Detect which cell encompasses the target text, then output its [X, Y] center coordinate. 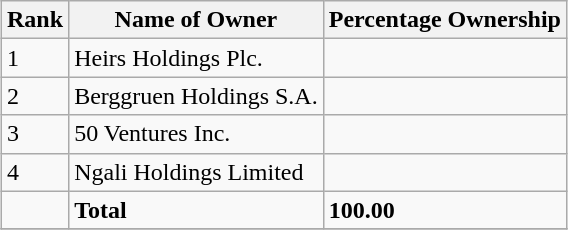
Rank [36, 20]
3 [36, 134]
Ngali Holdings Limited [196, 172]
Heirs Holdings Plc. [196, 58]
1 [36, 58]
4 [36, 172]
100.00 [444, 210]
2 [36, 96]
Name of Owner [196, 20]
50 Ventures Inc. [196, 134]
Total [196, 210]
Berggruen Holdings S.A. [196, 96]
Percentage Ownership [444, 20]
